Locate the cell with the specified text and output its (X, Y) center coordinate. 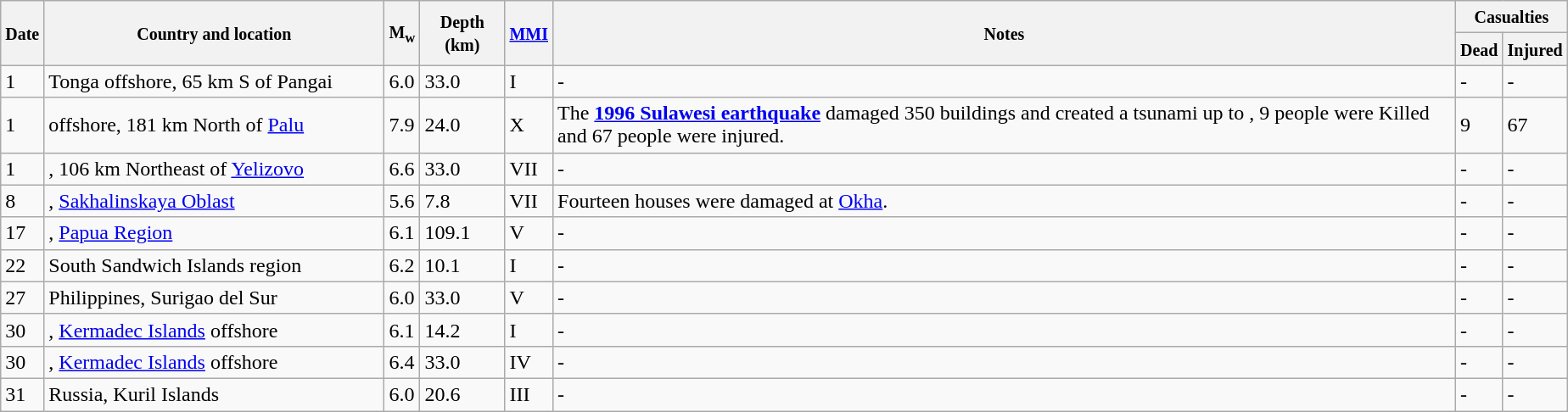
Notes (1005, 33)
6.2 (402, 265)
offshore, 181 km North of Palu (214, 125)
X (529, 125)
6.4 (402, 362)
Dead (1479, 49)
IV (529, 362)
The 1996 Sulawesi earthquake damaged 350 buildings and created a tsunami up to , 9 people were Killed and 67 people were injured. (1005, 125)
Casualties (1511, 17)
Tonga offshore, 65 km S of Pangai (214, 81)
, Papua Region (214, 233)
Injured (1535, 49)
Fourteen houses were damaged at Okha. (1005, 201)
III (529, 394)
6.6 (402, 169)
MMI (529, 33)
Country and location (214, 33)
5.6 (402, 201)
Russia, Kuril Islands (214, 394)
, Sakhalinskaya Oblast (214, 201)
, 106 km Northeast of Yelizovo (214, 169)
27 (22, 298)
Philippines, Surigao del Sur (214, 298)
17 (22, 233)
24.0 (462, 125)
Date (22, 33)
109.1 (462, 233)
7.9 (402, 125)
67 (1535, 125)
Mw (402, 33)
South Sandwich Islands region (214, 265)
Depth (km) (462, 33)
20.6 (462, 394)
31 (22, 394)
9 (1479, 125)
14.2 (462, 330)
10.1 (462, 265)
22 (22, 265)
8 (22, 201)
7.8 (462, 201)
